Pinpoint the cell where the given text exists, returning its (X, Y) midpoint coordinate. 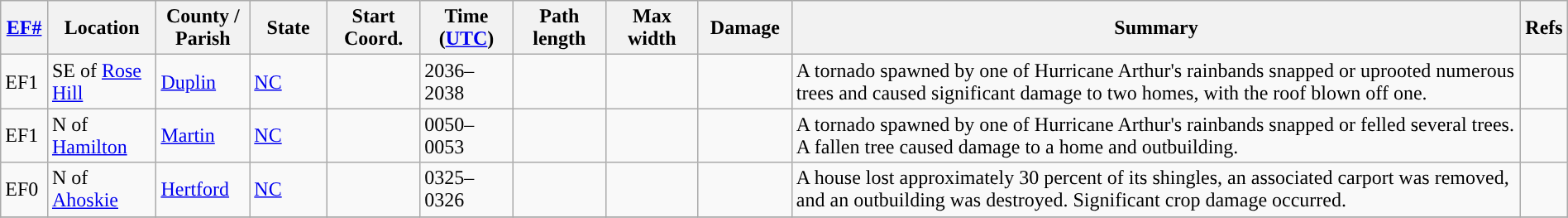
0050–0053 (466, 136)
Time (UTC) (466, 28)
Summary (1156, 28)
0325–0326 (466, 189)
Duplin (203, 81)
Start Coord. (373, 28)
Location (101, 28)
Martin (203, 136)
Path length (559, 28)
EF# (25, 28)
2036–2038 (466, 81)
EF0 (25, 189)
SE of Rose Hill (101, 81)
Refs (1545, 28)
Hertford (203, 189)
State (289, 28)
County / Parish (203, 28)
Damage (744, 28)
A tornado spawned by one of Hurricane Arthur's rainbands snapped or felled several trees. A fallen tree caused damage to a home and outbuilding. (1156, 136)
Max width (652, 28)
N of Ahoskie (101, 189)
N of Hamilton (101, 136)
